Identify which cell holds the provided text, then report its [X, Y] central coordinate. 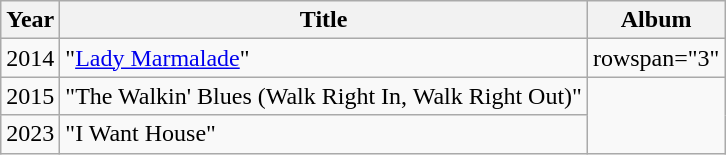
2015 [30, 96]
Album [656, 20]
2014 [30, 58]
Year [30, 20]
rowspan="3" [656, 58]
2023 [30, 134]
"I Want House" [324, 134]
"Lady Marmalade" [324, 58]
Title [324, 20]
"The Walkin' Blues (Walk Right In, Walk Right Out)" [324, 96]
